Determine the (x, y) coordinate at the center of the cell enclosing the given text.  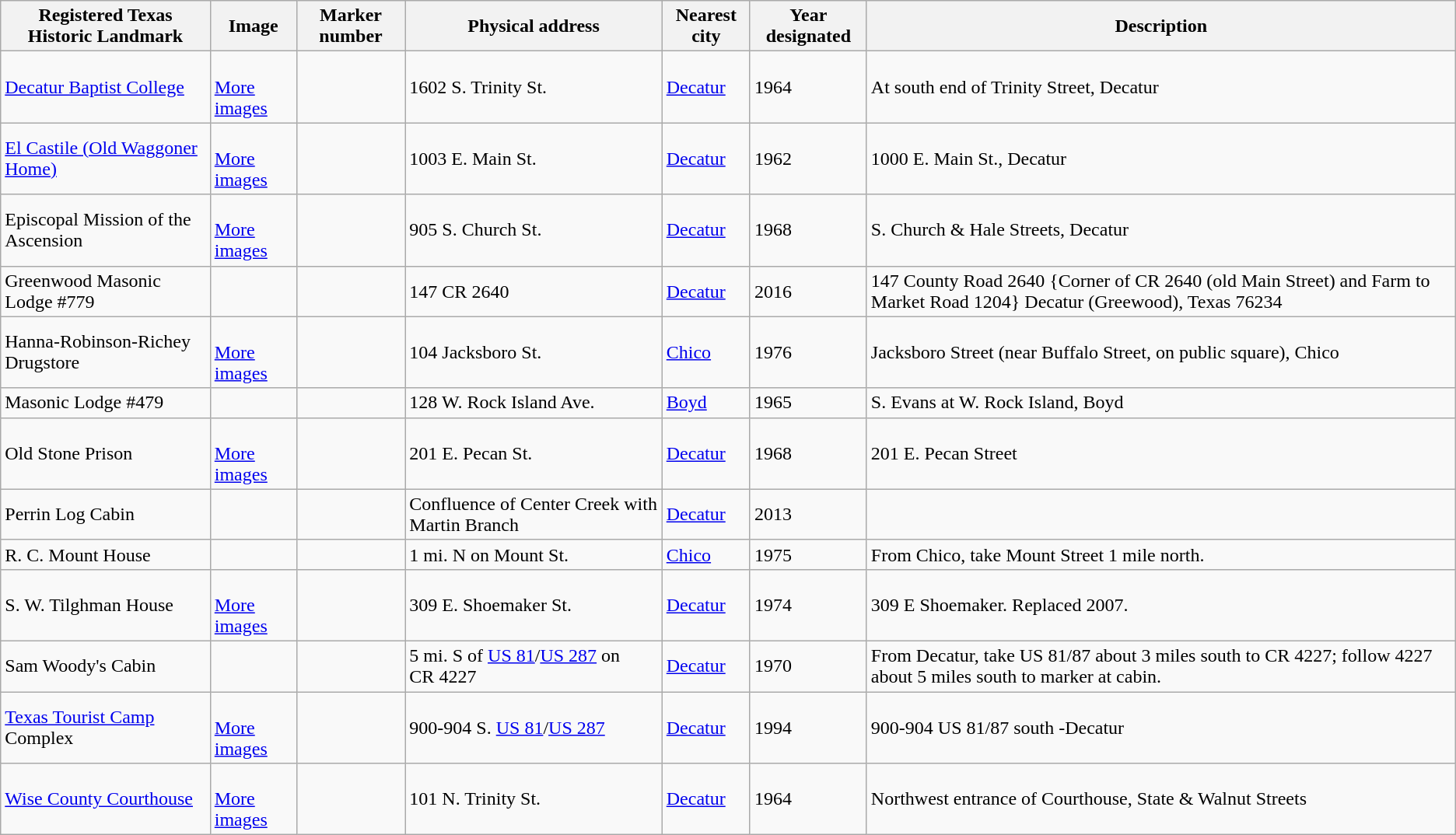
1994 (808, 728)
Marker number (351, 26)
1003 E. Main St. (534, 159)
128 W. Rock Island Ave. (534, 403)
147 County Road 2640 {Corner of CR 2640 (old Main Street) and Farm to Market Road 1204} Decatur (Greewood), Texas 76234 (1160, 291)
Masonic Lodge #479 (106, 403)
Texas Tourist Camp Complex (106, 728)
309 E. Shoemaker St. (534, 605)
From Chico, take Mount Street 1 mile north. (1160, 554)
1970 (808, 666)
S. Evans at W. Rock Island, Boyd (1160, 403)
1976 (808, 352)
2013 (808, 515)
2016 (808, 291)
5 mi. S of US 81/US 287 on CR 4227 (534, 666)
Northwest entrance of Courthouse, State & Walnut Streets (1160, 799)
Boyd (706, 403)
Hanna-Robinson-Richey Drugstore (106, 352)
900-904 S. US 81/US 287 (534, 728)
309 E Shoemaker. Replaced 2007. (1160, 605)
Sam Woody's Cabin (106, 666)
Registered Texas Historic Landmark (106, 26)
Jacksboro Street (near Buffalo Street, on public square), Chico (1160, 352)
101 N. Trinity St. (534, 799)
Old Stone Prison (106, 453)
Greenwood Masonic Lodge #779 (106, 291)
Episcopal Mission of the Ascension (106, 230)
Confluence of Center Creek with Martin Branch (534, 515)
S. Church & Hale Streets, Decatur (1160, 230)
El Castile (Old Waggoner Home) (106, 159)
201 E. Pecan St. (534, 453)
Description (1160, 26)
Nearest city (706, 26)
900-904 US 81/87 south -Decatur (1160, 728)
1000 E. Main St., Decatur (1160, 159)
R. C. Mount House (106, 554)
905 S. Church St. (534, 230)
From Decatur, take US 81/87 about 3 miles south to CR 4227; follow 4227 about 5 miles south to marker at cabin. (1160, 666)
201 E. Pecan Street (1160, 453)
Year designated (808, 26)
104 Jacksboro St. (534, 352)
1962 (808, 159)
1975 (808, 554)
S. W. Tilghman House (106, 605)
147 CR 2640 (534, 291)
Image (254, 26)
1965 (808, 403)
Physical address (534, 26)
1602 S. Trinity St. (534, 87)
Decatur Baptist College (106, 87)
Perrin Log Cabin (106, 515)
1974 (808, 605)
At south end of Trinity Street, Decatur (1160, 87)
Wise County Courthouse (106, 799)
1 mi. N on Mount St. (534, 554)
